Locate the cell with the specified text and output its [x, y] center coordinate. 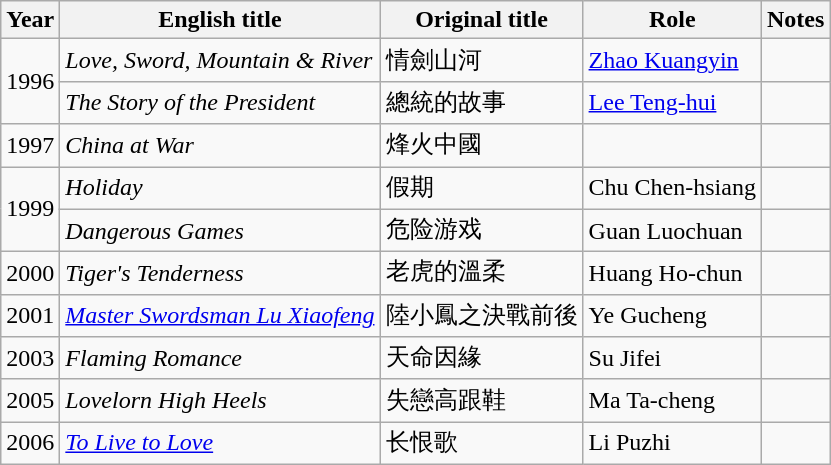
China at War [220, 146]
The Story of the President [220, 102]
Li Puzhi [672, 444]
1996 [30, 82]
Ma Ta-cheng [672, 400]
假期 [482, 188]
Lee Teng-hui [672, 102]
陸小鳳之決戰前後 [482, 316]
1997 [30, 146]
Master Swordsman Lu Xiaofeng [220, 316]
Holiday [220, 188]
To Live to Love [220, 444]
天命因緣 [482, 358]
Huang Ho-chun [672, 274]
Notes [795, 20]
Year [30, 20]
2003 [30, 358]
1999 [30, 208]
總統的故事 [482, 102]
Lovelorn High Heels [220, 400]
老虎的溫柔 [482, 274]
Flaming Romance [220, 358]
Guan Luochuan [672, 230]
Chu Chen-hsiang [672, 188]
2006 [30, 444]
危险游戏 [482, 230]
失戀高跟鞋 [482, 400]
2005 [30, 400]
Su Jifei [672, 358]
Tiger's Tenderness [220, 274]
情劍山河 [482, 60]
烽火中國 [482, 146]
2000 [30, 274]
Role [672, 20]
Ye Gucheng [672, 316]
Zhao Kuangyin [672, 60]
English title [220, 20]
长恨歌 [482, 444]
Love, Sword, Mountain & River [220, 60]
Original title [482, 20]
Dangerous Games [220, 230]
2001 [30, 316]
